Determine the (X, Y) coordinate at the center of the cell enclosing the given text.  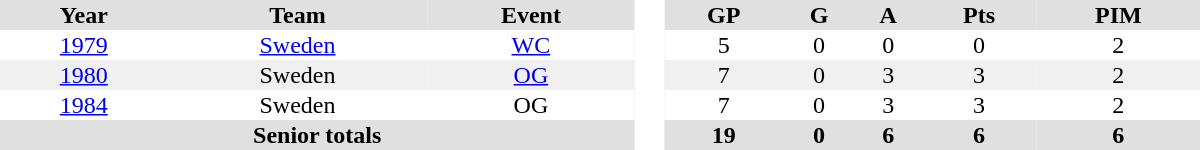
1980 (84, 75)
WC (530, 45)
A (888, 15)
1979 (84, 45)
1984 (84, 105)
Pts (980, 15)
Event (530, 15)
Senior totals (317, 135)
GP (724, 15)
Team (298, 15)
5 (724, 45)
19 (724, 135)
G (818, 15)
Year (84, 15)
PIM (1118, 15)
